Output the [x, y] coordinate of the center of the cell containing the given text.  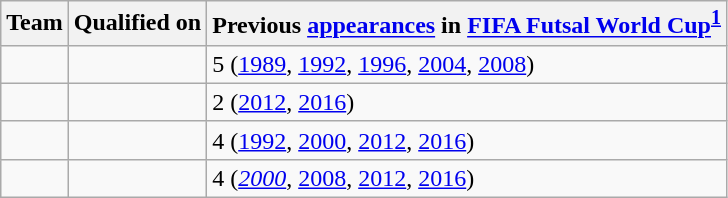
Qualified on [137, 24]
Previous appearances in FIFA Futsal World Cup1 [467, 24]
4 (1992, 2000, 2012, 2016) [467, 140]
4 (2000, 2008, 2012, 2016) [467, 178]
Team [35, 24]
5 (1989, 1992, 1996, 2004, 2008) [467, 64]
2 (2012, 2016) [467, 102]
